Scan for the cell matching the given text and deliver its (X, Y) coordinate at center. 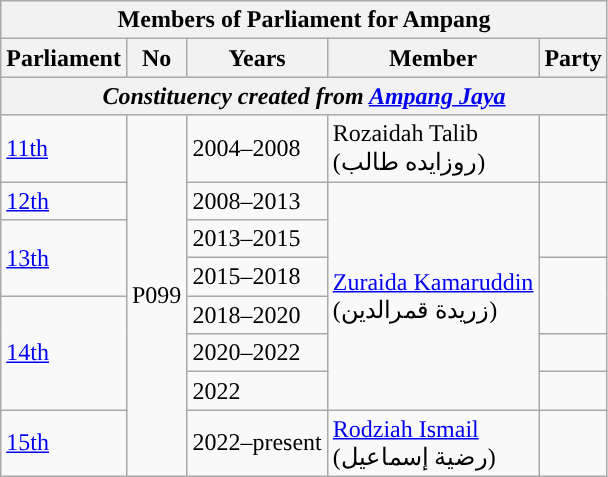
11th (64, 148)
Members of Parliament for Ampang (304, 20)
2020–2022 (257, 353)
Member (433, 58)
2022–present (257, 444)
No (156, 58)
12th (64, 201)
2013–2015 (257, 239)
P099 (156, 296)
Parliament (64, 58)
Rodziah Ismail (رضية إسماعيل) (433, 444)
2008–2013 (257, 201)
2018–2020 (257, 315)
14th (64, 353)
Zuraida Kamaruddin (زريدة قمرالدين) (433, 296)
2015–2018 (257, 277)
Party (573, 58)
Years (257, 58)
15th (64, 444)
2004–2008 (257, 148)
13th (64, 258)
Rozaidah Talib (روزايده طالب) (433, 148)
Constituency created from Ampang Jaya (304, 96)
2022 (257, 391)
